From the cell containing the given text, extract its center point as [X, Y] coordinate. 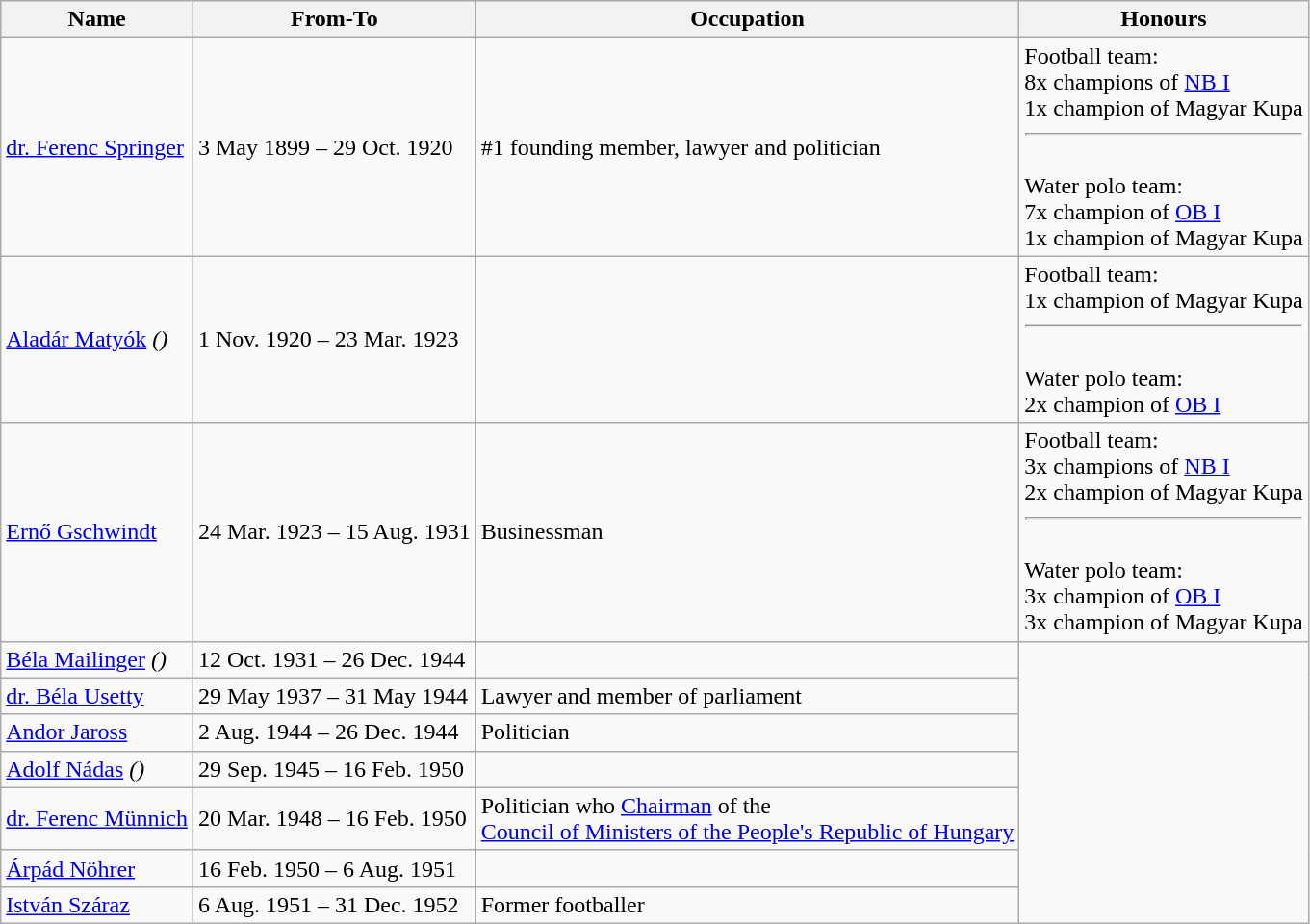
dr. Ferenc Münnich [97, 818]
Lawyer and member of parliament [747, 696]
dr. Béla Usetty [97, 696]
6 Aug. 1951 – 31 Dec. 1952 [334, 905]
Businessman [747, 531]
Occupation [747, 19]
Honours [1164, 19]
Andor Jaross [97, 732]
Football team: 8x champions of NB I 1x champion of Magyar KupaWater polo team: 7x champion of OB I 1x champion of Magyar Kupa [1164, 146]
Name [97, 19]
Politician who Chairman of theCouncil of Ministers of the People's Republic of Hungary [747, 818]
Adolf Nádas () [97, 769]
Béla Mailinger () [97, 659]
Politician [747, 732]
Football team: 3x champions of NB I 2x champion of Magyar KupaWater polo team: 3x champion of OB I 3x champion of Magyar Kupa [1164, 531]
1 Nov. 1920 – 23 Mar. 1923 [334, 339]
2 Aug. 1944 – 26 Dec. 1944 [334, 732]
29 Sep. 1945 – 16 Feb. 1950 [334, 769]
12 Oct. 1931 – 26 Dec. 1944 [334, 659]
István Száraz [97, 905]
Former footballer [747, 905]
Aladár Matyók () [97, 339]
3 May 1899 – 29 Oct. 1920 [334, 146]
Football team: 1x champion of Magyar KupaWater polo team: 2x champion of OB I [1164, 339]
20 Mar. 1948 – 16 Feb. 1950 [334, 818]
#1 founding member, lawyer and politician [747, 146]
24 Mar. 1923 – 15 Aug. 1931 [334, 531]
From-To [334, 19]
29 May 1937 – 31 May 1944 [334, 696]
16 Feb. 1950 – 6 Aug. 1951 [334, 868]
dr. Ferenc Springer [97, 146]
Árpád Nöhrer [97, 868]
Ernő Gschwindt [97, 531]
